Return the (x, y) coordinate for the center point of the cell that contains the specified text.  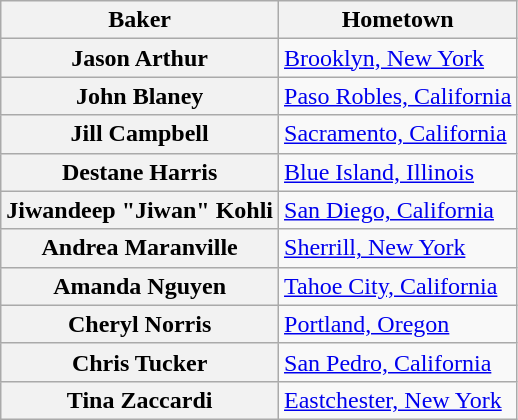
Paso Robles, California (398, 96)
Portland, Oregon (398, 324)
Baker (140, 20)
Tina Zaccardi (140, 400)
Amanda Nguyen (140, 286)
Brooklyn, New York (398, 58)
San Diego, California (398, 210)
Blue Island, Illinois (398, 172)
Jiwandeep "Jiwan" Kohli (140, 210)
Cheryl Norris (140, 324)
Hometown (398, 20)
San Pedro, California (398, 362)
Sherrill, New York (398, 248)
Andrea Maranville (140, 248)
Chris Tucker (140, 362)
Eastchester, New York (398, 400)
Jill Campbell (140, 134)
Destane Harris (140, 172)
Tahoe City, California (398, 286)
Jason Arthur (140, 58)
John Blaney (140, 96)
Sacramento, California (398, 134)
